Scan for the cell matching the given text and deliver its (x, y) coordinate at center. 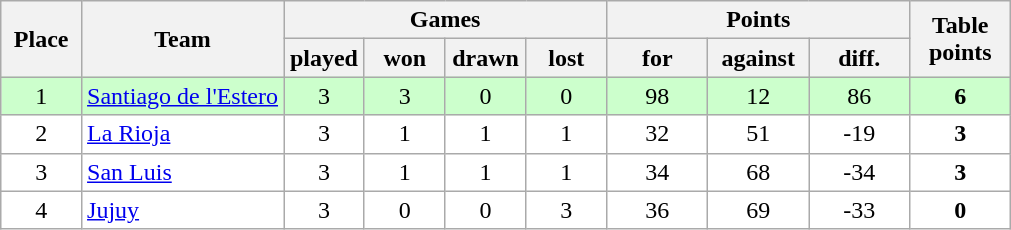
Tablepoints (960, 39)
drawn (486, 58)
-34 (860, 172)
Place (42, 39)
against (758, 58)
68 (758, 172)
98 (658, 96)
Points (758, 20)
Jujuy (183, 210)
La Rioja (183, 134)
for (658, 58)
-33 (860, 210)
won (404, 58)
played (324, 58)
51 (758, 134)
34 (658, 172)
86 (860, 96)
69 (758, 210)
12 (758, 96)
32 (658, 134)
lost (566, 58)
diff. (860, 58)
2 (42, 134)
Games (446, 20)
4 (42, 210)
36 (658, 210)
Santiago de l'Estero (183, 96)
6 (960, 96)
-19 (860, 134)
Team (183, 39)
San Luis (183, 172)
